From the cell containing the given text, extract its center point as [x, y] coordinate. 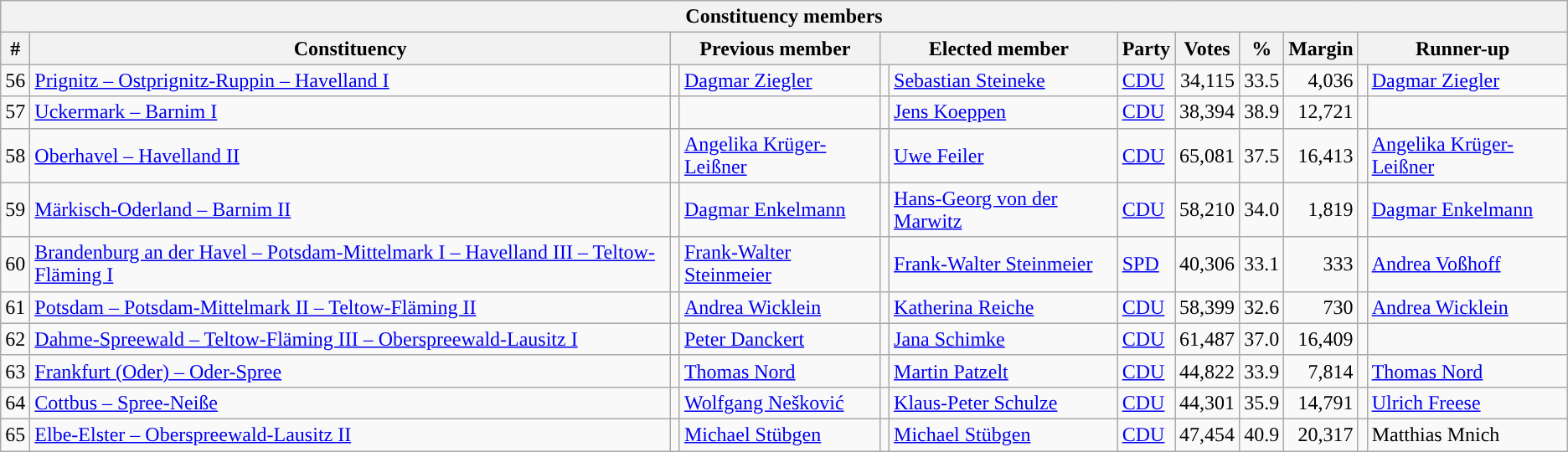
333 [1321, 265]
Matthias Mnich [1467, 434]
Martin Patzelt [1003, 371]
Oberhavel – Havelland II [350, 156]
Brandenburg an der Havel – Potsdam-Mittelmark I – Havelland III – Teltow-Fläming I [350, 265]
Constituency [350, 49]
Klaus-Peter Schulze [1003, 403]
Frankfurt (Oder) – Oder-Spree [350, 371]
61,487 [1208, 339]
Hans-Georg von der Marwitz [1003, 209]
Party [1146, 49]
730 [1321, 307]
47,454 [1208, 434]
Constituency members [784, 17]
58,399 [1208, 307]
37.5 [1261, 156]
59 [15, 209]
44,822 [1208, 371]
34,115 [1208, 80]
Margin [1321, 49]
33.1 [1261, 265]
58,210 [1208, 209]
40,306 [1208, 265]
34.0 [1261, 209]
38.9 [1261, 112]
60 [15, 265]
Votes [1208, 49]
44,301 [1208, 403]
16,413 [1321, 156]
40.9 [1261, 434]
61 [15, 307]
62 [15, 339]
65,081 [1208, 156]
16,409 [1321, 339]
63 [15, 371]
# [15, 49]
Previous member [775, 49]
7,814 [1321, 371]
Peter Danckert [779, 339]
35.9 [1261, 403]
Prignitz – Ostprignitz-Ruppin – Havelland I [350, 80]
Uwe Feiler [1003, 156]
Uckermark – Barnim I [350, 112]
Cottbus – Spree-Neiße [350, 403]
20,317 [1321, 434]
% [1261, 49]
Jana Schimke [1003, 339]
Dahme-Spreewald – Teltow-Fläming III – Oberspreewald-Lausitz I [350, 339]
65 [15, 434]
4,036 [1321, 80]
12,721 [1321, 112]
Potsdam – Potsdam-Mittelmark II – Teltow-Fläming II [350, 307]
Wolfgang Nešković [779, 403]
38,394 [1208, 112]
32.6 [1261, 307]
33.9 [1261, 371]
Elbe-Elster – Oberspreewald-Lausitz II [350, 434]
58 [15, 156]
14,791 [1321, 403]
Runner-up [1462, 49]
Katherina Reiche [1003, 307]
Elected member [999, 49]
64 [15, 403]
57 [15, 112]
Andrea Voßhoff [1467, 265]
SPD [1146, 265]
56 [15, 80]
1,819 [1321, 209]
37.0 [1261, 339]
Ulrich Freese [1467, 403]
Sebastian Steineke [1003, 80]
Jens Koeppen [1003, 112]
33.5 [1261, 80]
Märkisch-Oderland – Barnim II [350, 209]
